Identify which cell holds the provided text, then report its (x, y) central coordinate. 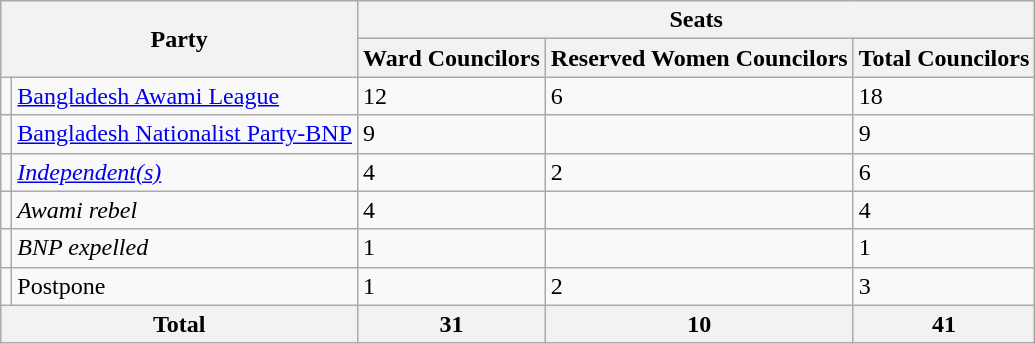
Bangladesh Awami League (185, 96)
12 (452, 96)
Bangladesh Nationalist Party-BNP (185, 134)
Reserved Women Councilors (699, 58)
18 (944, 96)
41 (944, 324)
Independent(s) (185, 172)
10 (699, 324)
Party (180, 39)
31 (452, 324)
Total (180, 324)
Ward Councilors (452, 58)
Awami rebel (185, 210)
Total Councilors (944, 58)
Postpone (185, 286)
BNP expelled (185, 248)
3 (944, 286)
Seats (696, 20)
